Detect which cell encompasses the target text, then output its (x, y) center coordinate. 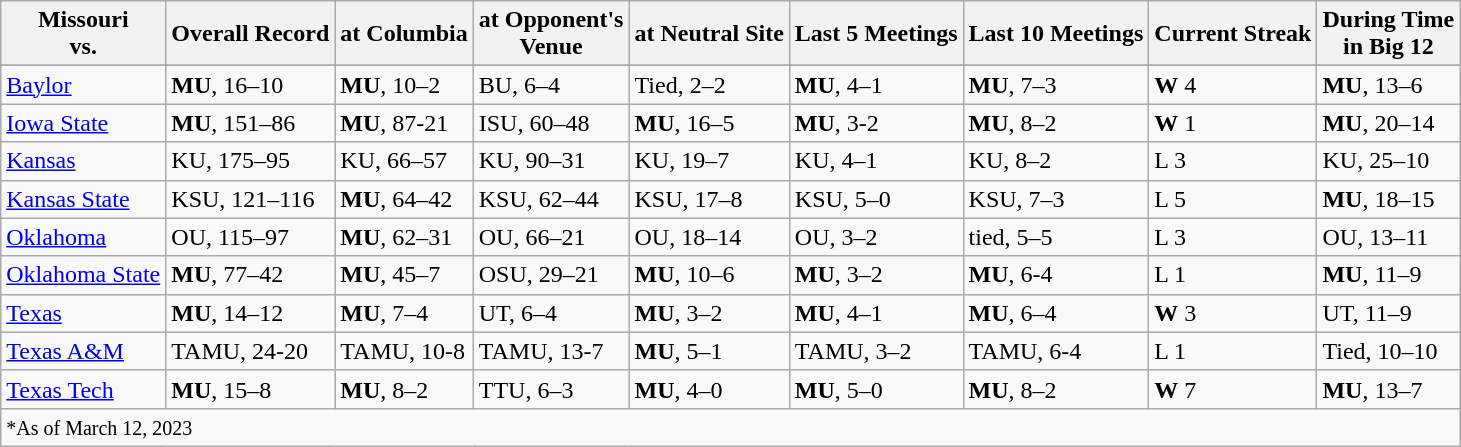
Texas Tech (84, 389)
KU, 90–31 (551, 161)
KSU, 7–3 (1056, 199)
Current Streak (1233, 34)
W 4 (1233, 85)
tied, 5–5 (1056, 237)
MU, 77–42 (250, 275)
MU, 16–10 (250, 85)
at Columbia (404, 34)
Texas (84, 313)
Kansas (84, 161)
MU, 87-21 (404, 123)
BU, 6–4 (551, 85)
KU, 8–2 (1056, 161)
*As of March 12, 2023 (730, 427)
Iowa State (84, 123)
Baylor (84, 85)
Tied, 10–10 (1388, 351)
KU, 25–10 (1388, 161)
MU, 20–14 (1388, 123)
ISU, 60–48 (551, 123)
MU, 5–1 (709, 351)
at Opponent's Venue (551, 34)
MU, 18–15 (1388, 199)
KU, 175–95 (250, 161)
TAMU, 13-7 (551, 351)
TAMU, 10-8 (404, 351)
TTU, 6–3 (551, 389)
MU, 16–5 (709, 123)
Texas A&M (84, 351)
Last 10 Meetings (1056, 34)
MU, 14–12 (250, 313)
L 5 (1233, 199)
MU, 64–42 (404, 199)
OU, 13–11 (1388, 237)
MU, 10–6 (709, 275)
MU, 151–86 (250, 123)
OU, 3–2 (876, 237)
MU, 5–0 (876, 389)
TAMU, 3–2 (876, 351)
MU, 7–3 (1056, 85)
KSU, 62–44 (551, 199)
Oklahoma (84, 237)
MU, 10–2 (404, 85)
KSU, 121–116 (250, 199)
MU, 3-2 (876, 123)
MU, 62–31 (404, 237)
TAMU, 6-4 (1056, 351)
MU, 6-4 (1056, 275)
at Neutral Site (709, 34)
MU, 15–8 (250, 389)
Missourivs. (84, 34)
W 1 (1233, 123)
KU, 19–7 (709, 161)
W 7 (1233, 389)
KSU, 5–0 (876, 199)
OU, 115–97 (250, 237)
OSU, 29–21 (551, 275)
TAMU, 24-20 (250, 351)
MU, 13–6 (1388, 85)
W 3 (1233, 313)
During Timein Big 12 (1388, 34)
MU, 13–7 (1388, 389)
MU, 7–4 (404, 313)
Kansas State (84, 199)
OU, 66–21 (551, 237)
Tied, 2–2 (709, 85)
OU, 18–14 (709, 237)
Oklahoma State (84, 275)
MU, 45–7 (404, 275)
MU, 11–9 (1388, 275)
MU, 6–4 (1056, 313)
KU, 4–1 (876, 161)
UT, 6–4 (551, 313)
UT, 11–9 (1388, 313)
KU, 66–57 (404, 161)
Overall Record (250, 34)
MU, 4–0 (709, 389)
KSU, 17–8 (709, 199)
Last 5 Meetings (876, 34)
